Return [X, Y] of the center of cell containing provided text 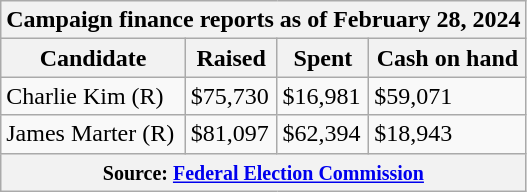
Candidate [93, 58]
$81,097 [231, 134]
$16,981 [323, 96]
Cash on hand [448, 58]
Raised [231, 58]
Source: Federal Election Commission [264, 172]
$59,071 [448, 96]
$18,943 [448, 134]
Charlie Kim (R) [93, 96]
$75,730 [231, 96]
$62,394 [323, 134]
Campaign finance reports as of February 28, 2024 [264, 20]
Spent [323, 58]
James Marter (R) [93, 134]
